Identify which cell holds the provided text, then report its (X, Y) central coordinate. 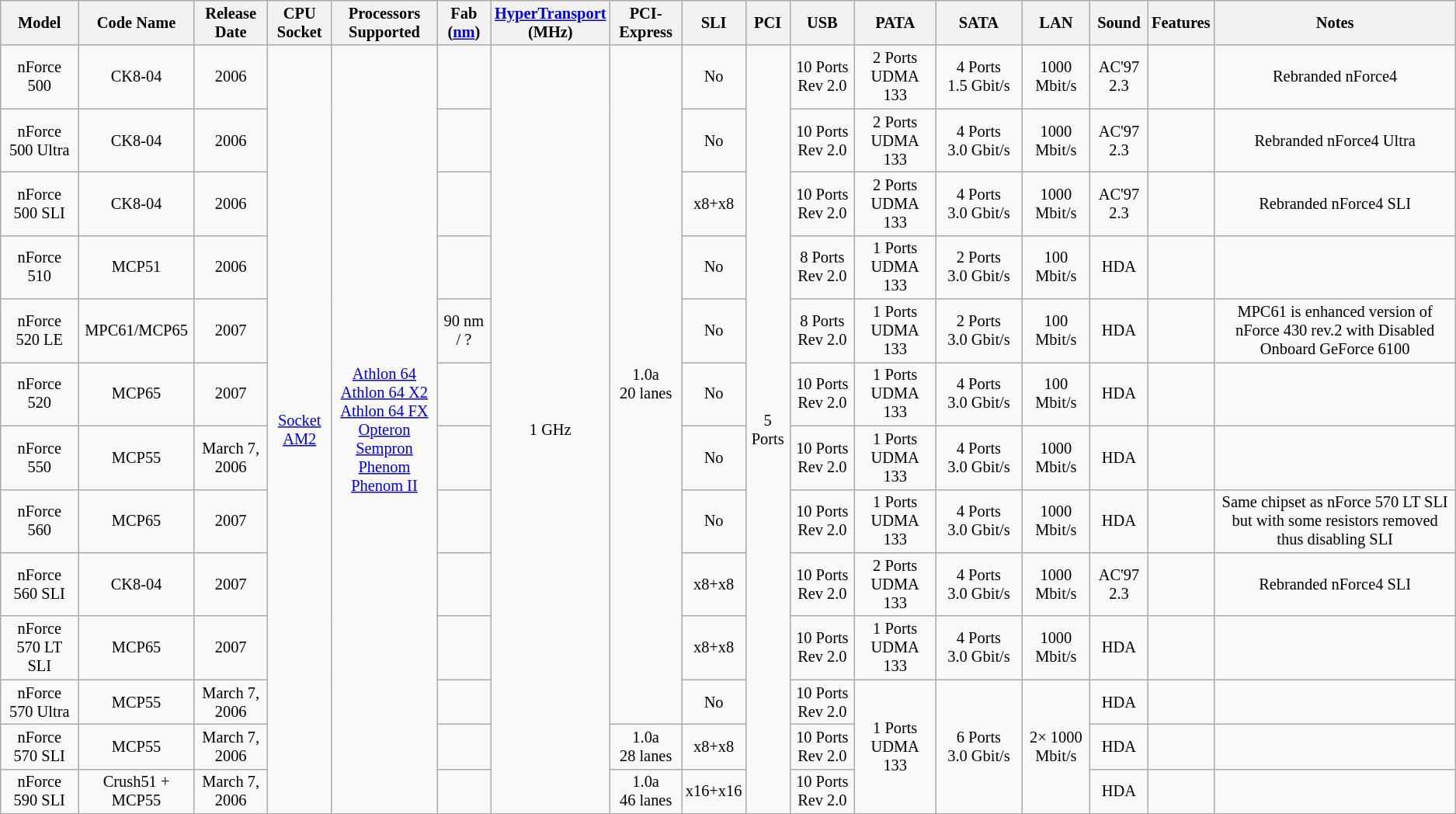
USB (822, 23)
Sound (1120, 23)
6 Ports 3.0 Gbit/s (978, 747)
Code Name (137, 23)
nForce 550 (40, 457)
SLI (714, 23)
2× 1000 Mbit/s (1056, 747)
nForce 520 (40, 394)
1.0a20 lanes (646, 384)
PCI-Express (646, 23)
Notes (1334, 23)
PCI (767, 23)
nForce 500 SLI (40, 203)
nForce 570 SLI (40, 746)
HyperTransport(MHz) (550, 23)
nForce 500 (40, 77)
90 nm / ? (464, 331)
1.0a46 lanes (646, 791)
nForce 560 SLI (40, 584)
LAN (1056, 23)
4 Ports 1.5 Gbit/s (978, 77)
CPU Socket (300, 23)
Rebranded nForce4 Ultra (1334, 141)
Crush51 + MCP55 (137, 791)
Processors Supported (384, 23)
SATA (978, 23)
1.0a28 lanes (646, 746)
1 GHz (550, 430)
PATA (895, 23)
Features (1180, 23)
nForce 500 Ultra (40, 141)
MPC61/MCP65 (137, 331)
Socket AM2 (300, 430)
Release Date (231, 23)
nForce 510 (40, 267)
x16+x16 (714, 791)
MCP51 (137, 267)
Athlon 64 Athlon 64 X2 Athlon 64 FX OpteronSempron PhenomPhenom II (384, 430)
Same chipset as nForce 570 LT SLI but with some resistors removed thus disabling SLI (1334, 521)
nForce 570 LT SLI (40, 648)
nForce 570 Ultra (40, 702)
nForce 590 SLI (40, 791)
nForce 560 (40, 521)
nForce 520 LE (40, 331)
MPC61 is enhanced version of nForce 430 rev.2 with Disabled Onboard GeForce 6100 (1334, 331)
Model (40, 23)
5 Ports (767, 430)
Fab(nm) (464, 23)
Rebranded nForce4 (1334, 77)
